From the cell containing the given text, extract its center point as (x, y) coordinate. 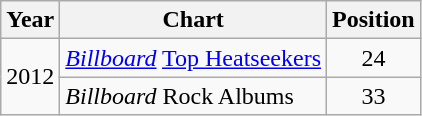
Position (374, 20)
Year (30, 20)
33 (374, 96)
2012 (30, 77)
Billboard Top Heatseekers (194, 58)
Chart (194, 20)
Billboard Rock Albums (194, 96)
24 (374, 58)
